Determine the (X, Y) coordinate at the center of the cell enclosing the given text.  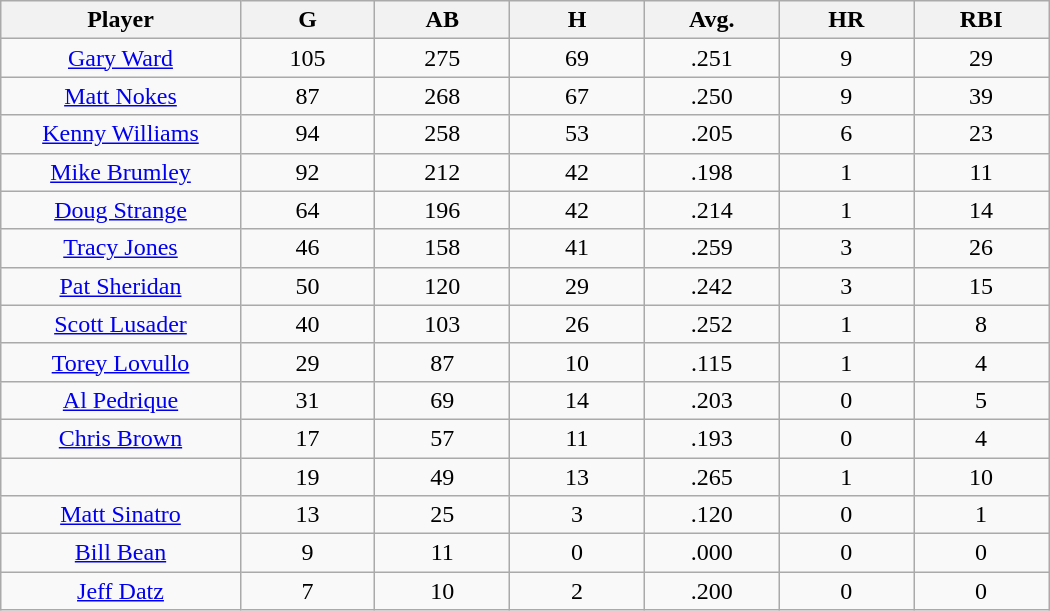
HR (846, 20)
8 (982, 324)
.259 (712, 248)
Player (120, 20)
Torey Lovullo (120, 362)
.203 (712, 400)
57 (442, 438)
5 (982, 400)
17 (308, 438)
46 (308, 248)
AB (442, 20)
268 (442, 96)
.115 (712, 362)
G (308, 20)
Mike Brumley (120, 172)
92 (308, 172)
212 (442, 172)
23 (982, 134)
105 (308, 58)
258 (442, 134)
.120 (712, 515)
.214 (712, 210)
7 (308, 591)
67 (578, 96)
Doug Strange (120, 210)
Gary Ward (120, 58)
41 (578, 248)
.250 (712, 96)
25 (442, 515)
275 (442, 58)
RBI (982, 20)
31 (308, 400)
Tracy Jones (120, 248)
103 (442, 324)
49 (442, 477)
.252 (712, 324)
196 (442, 210)
Bill Bean (120, 553)
Matt Sinatro (120, 515)
39 (982, 96)
Chris Brown (120, 438)
Avg. (712, 20)
.000 (712, 553)
53 (578, 134)
.200 (712, 591)
15 (982, 286)
158 (442, 248)
.242 (712, 286)
.205 (712, 134)
Jeff Datz (120, 591)
.265 (712, 477)
94 (308, 134)
.193 (712, 438)
Al Pedrique (120, 400)
120 (442, 286)
6 (846, 134)
50 (308, 286)
Matt Nokes (120, 96)
Pat Sheridan (120, 286)
64 (308, 210)
2 (578, 591)
Scott Lusader (120, 324)
H (578, 20)
.198 (712, 172)
40 (308, 324)
Kenny Williams (120, 134)
.251 (712, 58)
19 (308, 477)
